Determine the [x, y] coordinate at the center of the cell enclosing the given text.  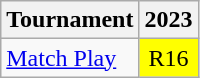
2023 [168, 20]
R16 [168, 58]
Tournament [70, 20]
Match Play [70, 58]
